Return (X, Y) of the center of cell containing provided text 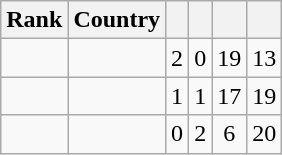
Rank (34, 20)
Country (117, 20)
6 (230, 134)
17 (230, 96)
13 (264, 58)
20 (264, 134)
